Search for the cell housing the specified text and yield its (X, Y) center coordinate. 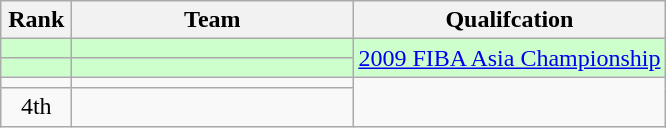
Team (212, 20)
Rank (36, 20)
2009 FIBA Asia Championship (510, 58)
4th (36, 107)
Qualifcation (510, 20)
